Identify which cell holds the provided text, then report its (X, Y) central coordinate. 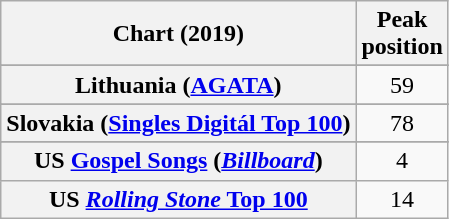
4 (402, 161)
Peakposition (402, 34)
78 (402, 123)
Lithuania (AGATA) (178, 85)
US Gospel Songs (Billboard) (178, 161)
14 (402, 199)
US Rolling Stone Top 100 (178, 199)
Chart (2019) (178, 34)
Slovakia (Singles Digitál Top 100) (178, 123)
59 (402, 85)
